Return [X, Y] of the center of cell containing provided text 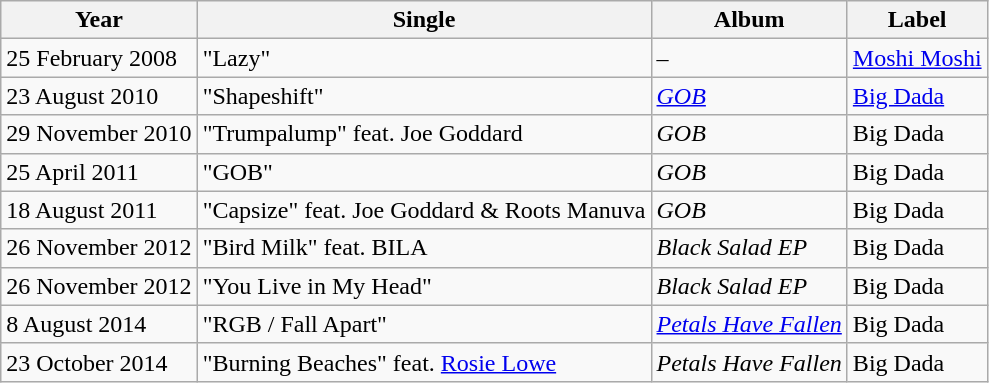
"Capsize" feat. Joe Goddard & Roots Manuva [424, 210]
8 August 2014 [99, 324]
Moshi Moshi [917, 58]
"GOB" [424, 172]
Year [99, 20]
"Shapeshift" [424, 96]
25 April 2011 [99, 172]
"Trumpalump" feat. Joe Goddard [424, 134]
Label [917, 20]
29 November 2010 [99, 134]
23 October 2014 [99, 362]
"Bird Milk" feat. BILA [424, 248]
"You Live in My Head" [424, 286]
25 February 2008 [99, 58]
Single [424, 20]
23 August 2010 [99, 96]
"Burning Beaches" feat. Rosie Lowe [424, 362]
– [749, 58]
18 August 2011 [99, 210]
"RGB / Fall Apart" [424, 324]
"Lazy" [424, 58]
Album [749, 20]
